Extract the (X, Y) coordinate from the center of the cell holding the provided text.  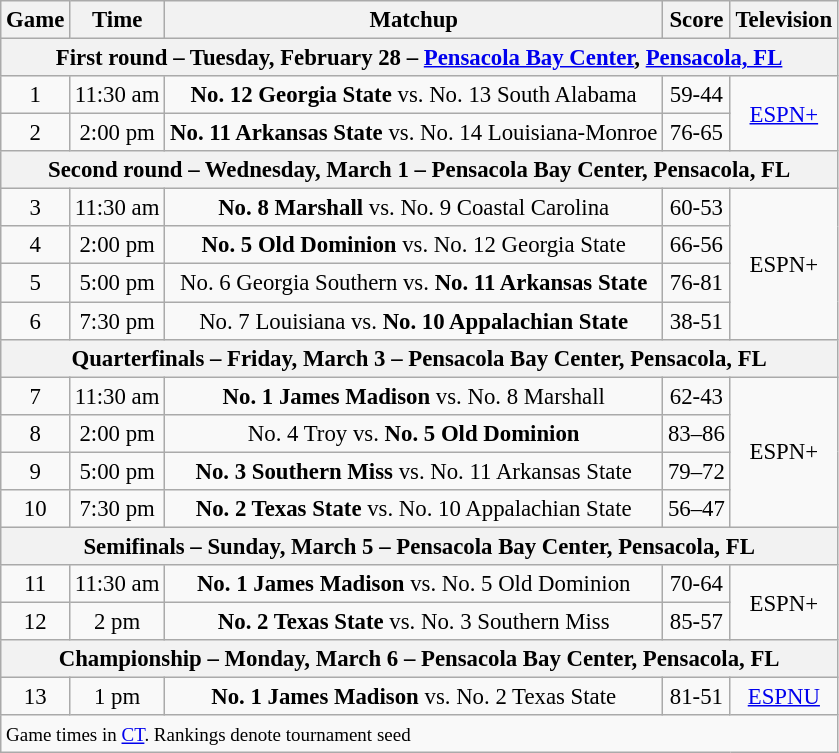
No. 12 Georgia State vs. No. 13 South Alabama (414, 95)
11 (36, 584)
5 (36, 283)
No. 2 Texas State vs. No. 10 Appalachian State (414, 509)
No. 2 Texas State vs. No. 3 Southern Miss (414, 621)
Semifinals – Sunday, March 5 – Pensacola Bay Center, Pensacola, FL (420, 546)
No. 1 James Madison vs. No. 2 Texas State (414, 697)
62-43 (697, 396)
56–47 (697, 509)
7 (36, 396)
Game (36, 20)
Time (118, 20)
Second round – Wednesday, March 1 – Pensacola Bay Center, Pensacola, FL (420, 170)
No. 5 Old Dominion vs. No. 12 Georgia State (414, 245)
3 (36, 208)
No. 1 James Madison vs. No. 8 Marshall (414, 396)
12 (36, 621)
No. 7 Louisiana vs. No. 10 Appalachian State (414, 321)
59-44 (697, 95)
6 (36, 321)
85-57 (697, 621)
76-65 (697, 133)
Championship – Monday, March 6 – Pensacola Bay Center, Pensacola, FL (420, 659)
Television (784, 20)
76-81 (697, 283)
No. 1 James Madison vs. No. 5 Old Dominion (414, 584)
38-51 (697, 321)
13 (36, 697)
2 pm (118, 621)
4 (36, 245)
83–86 (697, 433)
No. 4 Troy vs. No. 5 Old Dominion (414, 433)
ESPNU (784, 697)
10 (36, 509)
8 (36, 433)
Quarterfinals – Friday, March 3 – Pensacola Bay Center, Pensacola, FL (420, 358)
60-53 (697, 208)
No. 11 Arkansas State vs. No. 14 Louisiana-Monroe (414, 133)
No. 8 Marshall vs. No. 9 Coastal Carolina (414, 208)
Score (697, 20)
1 (36, 95)
First round – Tuesday, February 28 – Pensacola Bay Center, Pensacola, FL (420, 58)
2 (36, 133)
1 pm (118, 697)
70-64 (697, 584)
9 (36, 471)
Game times in CT. Rankings denote tournament seed (420, 734)
Matchup (414, 20)
66-56 (697, 245)
81-51 (697, 697)
No. 6 Georgia Southern vs. No. 11 Arkansas State (414, 283)
79–72 (697, 471)
No. 3 Southern Miss vs. No. 11 Arkansas State (414, 471)
